Capture the cell that displays the provided text and extract its [x, y] central coordinate. 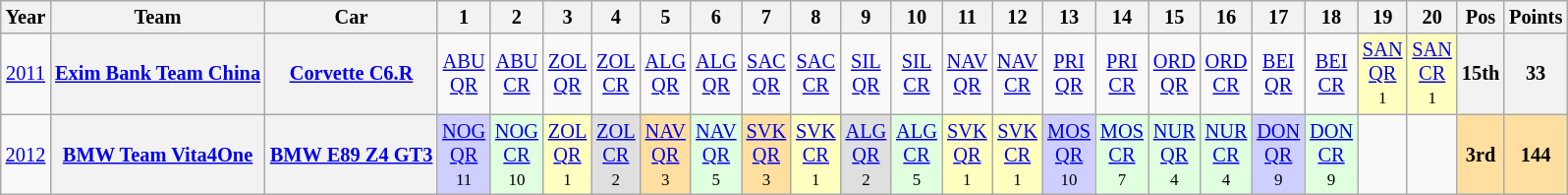
SANQR1 [1382, 74]
9 [867, 17]
3rd [1481, 155]
NAVQR3 [665, 155]
13 [1069, 17]
DONCR9 [1331, 155]
NURCR4 [1226, 155]
ALGQR2 [867, 155]
NURQR4 [1175, 155]
NAVCR [1018, 74]
1 [464, 17]
SILCR [917, 74]
MOSCR7 [1122, 155]
Corvette C6.R [352, 74]
20 [1431, 17]
Points [1536, 17]
SANCR1 [1431, 74]
ZOLQR1 [568, 155]
MOSQR10 [1069, 155]
17 [1278, 17]
PRIQR [1069, 74]
ALGCR5 [917, 155]
ZOLCR [615, 74]
2012 [26, 155]
3 [568, 17]
33 [1536, 74]
15th [1481, 74]
10 [917, 17]
ORDCR [1226, 74]
BMW Team Vita4One [157, 155]
2011 [26, 74]
5 [665, 17]
NAVQR5 [716, 155]
BEIQR [1278, 74]
11 [967, 17]
ABUQR [464, 74]
SVKQR1 [967, 155]
19 [1382, 17]
2 [517, 17]
Exim Bank Team China [157, 74]
ABUCR [517, 74]
18 [1331, 17]
6 [716, 17]
DONQR9 [1278, 155]
Car [352, 17]
NAVQR [967, 74]
PRICR [1122, 74]
BMW E89 Z4 GT3 [352, 155]
BEICR [1331, 74]
ZOLCR2 [615, 155]
SILQR [867, 74]
14 [1122, 17]
SACQR [766, 74]
12 [1018, 17]
4 [615, 17]
NOGQR11 [464, 155]
SACCR [815, 74]
SVKQR3 [766, 155]
Pos [1481, 17]
16 [1226, 17]
ORDQR [1175, 74]
8 [815, 17]
ZOLQR [568, 74]
Team [157, 17]
NOGCR10 [517, 155]
7 [766, 17]
144 [1536, 155]
Year [26, 17]
15 [1175, 17]
